Capture the cell that displays the provided text and extract its [x, y] central coordinate. 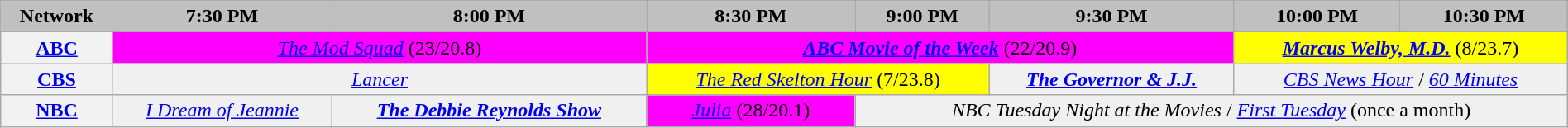
The Governor & J.J. [1111, 79]
The Red Skelton Hour (7/23.8) [819, 79]
Network [56, 17]
7:30 PM [222, 17]
ABC Movie of the Week (22/20.9) [940, 48]
CBS News Hour / 60 Minutes [1401, 79]
I Dream of Jeannie [222, 111]
The Debbie Reynolds Show [490, 111]
The Mod Squad (23/20.8) [380, 48]
10:30 PM [1484, 17]
Julia (28/20.1) [751, 111]
9:00 PM [923, 17]
8:30 PM [751, 17]
NBC [56, 111]
CBS [56, 79]
ABC [56, 48]
NBC Tuesday Night at the Movies / First Tuesday (once a month) [1211, 111]
8:00 PM [490, 17]
Marcus Welby, M.D. (8/23.7) [1401, 48]
9:30 PM [1111, 17]
Lancer [380, 79]
10:00 PM [1317, 17]
